Return (X, Y) of the center of cell containing provided text 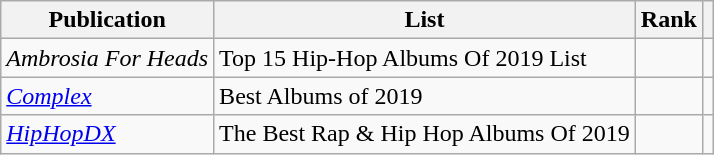
Publication (108, 20)
Rank (668, 20)
HipHopDX (108, 134)
Best Albums of 2019 (425, 96)
List (425, 20)
The Best Rap & Hip Hop Albums Of 2019 (425, 134)
Ambrosia For Heads (108, 58)
Top 15 Hip-Hop Albums Of 2019 List (425, 58)
Complex (108, 96)
